For the text-containing cell, return its midpoint in [x, y] coordinate format. 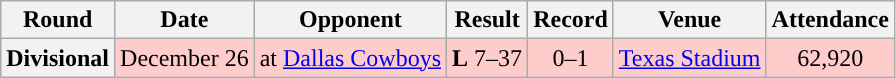
Result [488, 20]
62,920 [830, 58]
Texas Stadium [690, 58]
Round [58, 20]
Opponent [350, 20]
Venue [690, 20]
December 26 [185, 58]
Record [571, 20]
Date [185, 20]
at Dallas Cowboys [350, 58]
Divisional [58, 58]
0–1 [571, 58]
Attendance [830, 20]
L 7–37 [488, 58]
